From the cell containing the given text, extract its center point as (x, y) coordinate. 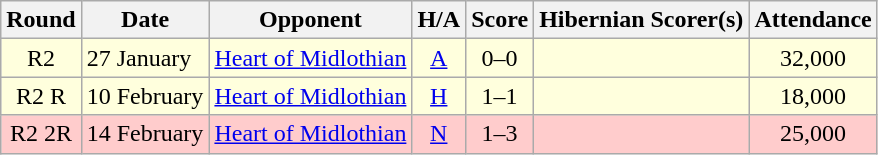
1–3 (500, 134)
10 February (145, 96)
Date (145, 20)
25,000 (813, 134)
18,000 (813, 96)
27 January (145, 58)
0–0 (500, 58)
H/A (439, 20)
A (439, 58)
Hibernian Scorer(s) (642, 20)
Round (41, 20)
Score (500, 20)
Opponent (310, 20)
N (439, 134)
R2 R (41, 96)
R2 (41, 58)
1–1 (500, 96)
Attendance (813, 20)
R2 2R (41, 134)
14 February (145, 134)
H (439, 96)
32,000 (813, 58)
